Identify which cell holds the provided text, then report its (X, Y) central coordinate. 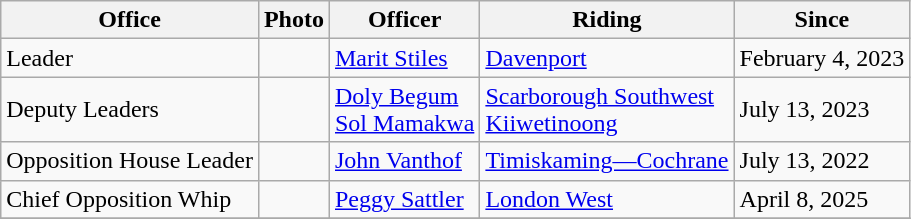
Officer (404, 20)
Scarborough SouthwestKiiwetinoong (607, 110)
Riding (607, 20)
February 4, 2023 (822, 58)
London West (607, 199)
Peggy Sattler (404, 199)
Marit Stiles (404, 58)
Davenport (607, 58)
Timiskaming—Cochrane (607, 161)
Doly BegumSol Mamakwa (404, 110)
April 8, 2025 (822, 199)
Office (130, 20)
July 13, 2023 (822, 110)
Opposition House Leader (130, 161)
Chief Opposition Whip (130, 199)
Photo (294, 20)
July 13, 2022 (822, 161)
Deputy Leaders (130, 110)
Leader (130, 58)
Since (822, 20)
John Vanthof (404, 161)
